Scan for the cell matching the given text and deliver its [x, y] coordinate at center. 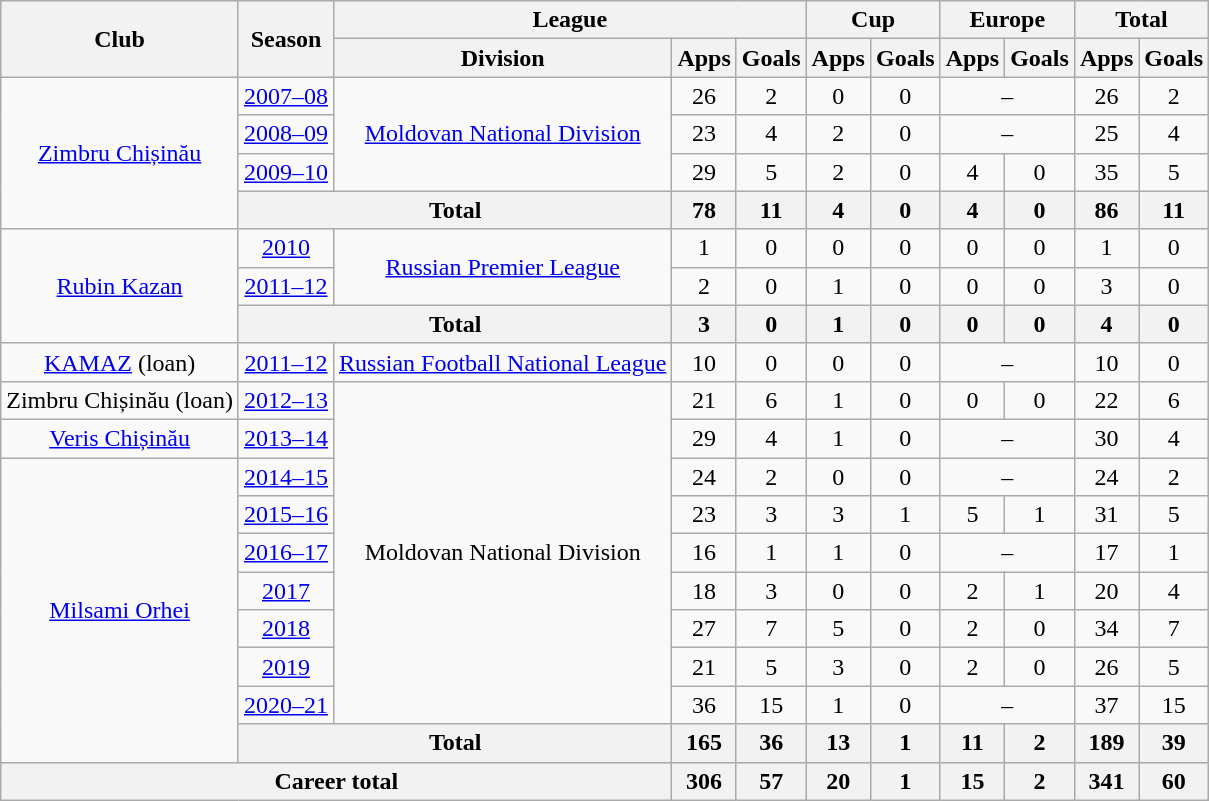
60 [1174, 781]
57 [771, 781]
KAMAZ (loan) [120, 362]
Club [120, 39]
Veris Chișinău [120, 438]
Russian Football National League [503, 362]
2019 [286, 667]
2007–08 [286, 96]
13 [838, 743]
34 [1106, 629]
Cup [873, 20]
2016–17 [286, 553]
Europe [1007, 20]
16 [704, 553]
2012–13 [286, 400]
18 [704, 591]
2018 [286, 629]
27 [704, 629]
Milsami Orhei [120, 610]
2010 [286, 248]
Career total [336, 781]
2009–10 [286, 172]
17 [1106, 553]
Zimbru Chișinău [120, 153]
39 [1174, 743]
341 [1106, 781]
306 [704, 781]
2013–14 [286, 438]
League [570, 20]
2017 [286, 591]
25 [1106, 134]
Zimbru Chișinău (loan) [120, 400]
22 [1106, 400]
37 [1106, 705]
35 [1106, 172]
165 [704, 743]
2020–21 [286, 705]
Russian Premier League [503, 267]
2015–16 [286, 515]
Season [286, 39]
31 [1106, 515]
86 [1106, 210]
2014–15 [286, 477]
78 [704, 210]
Rubin Kazan [120, 286]
2008–09 [286, 134]
189 [1106, 743]
30 [1106, 438]
Division [503, 58]
